Scan for the cell matching the given text and deliver its [X, Y] coordinate at center. 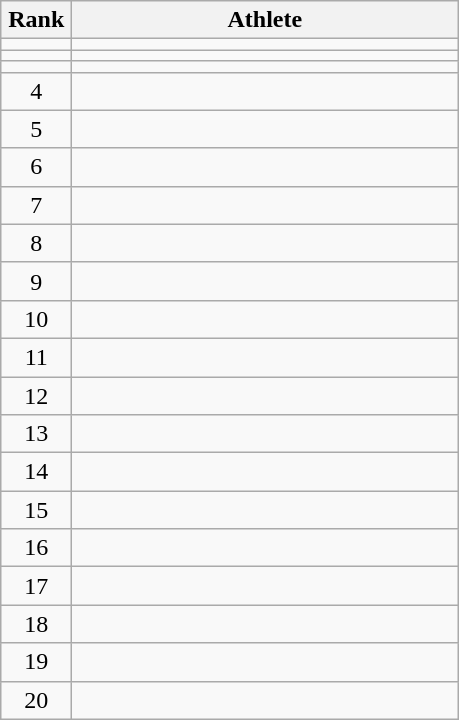
19 [36, 662]
14 [36, 472]
6 [36, 167]
18 [36, 624]
8 [36, 243]
5 [36, 129]
9 [36, 281]
7 [36, 205]
Athlete [265, 20]
4 [36, 91]
16 [36, 548]
11 [36, 357]
Rank [36, 20]
12 [36, 395]
15 [36, 510]
17 [36, 586]
10 [36, 319]
13 [36, 434]
20 [36, 700]
